For the text-containing cell, return its midpoint in [x, y] coordinate format. 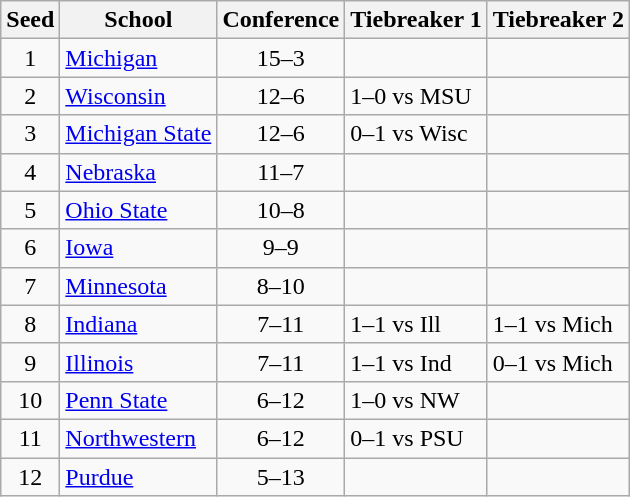
Minnesota [138, 286]
8–10 [281, 286]
2 [30, 96]
12 [30, 477]
Tiebreaker 1 [416, 20]
Illinois [138, 362]
Iowa [138, 248]
Michigan State [138, 134]
11–7 [281, 172]
10 [30, 400]
1–1 vs Mich [558, 324]
Tiebreaker 2 [558, 20]
0–1 vs Mich [558, 362]
9 [30, 362]
Northwestern [138, 438]
0–1 vs PSU [416, 438]
8 [30, 324]
School [138, 20]
0–1 vs Wisc [416, 134]
7 [30, 286]
1–0 vs NW [416, 400]
Michigan [138, 58]
Indiana [138, 324]
6 [30, 248]
15–3 [281, 58]
11 [30, 438]
Purdue [138, 477]
5–13 [281, 477]
4 [30, 172]
Nebraska [138, 172]
Ohio State [138, 210]
1–0 vs MSU [416, 96]
5 [30, 210]
Conference [281, 20]
9–9 [281, 248]
Penn State [138, 400]
Wisconsin [138, 96]
1 [30, 58]
3 [30, 134]
Seed [30, 20]
1–1 vs Ind [416, 362]
10–8 [281, 210]
1–1 vs Ill [416, 324]
